Detect which cell encompasses the target text, then output its [x, y] center coordinate. 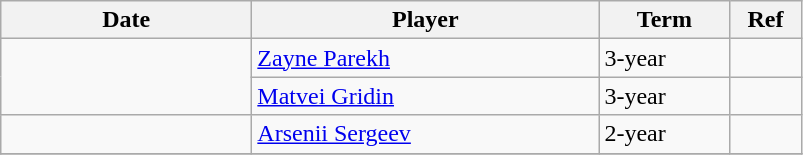
Player [426, 20]
Ref [766, 20]
2-year [664, 134]
Term [664, 20]
Date [126, 20]
Zayne Parekh [426, 58]
Matvei Gridin [426, 96]
Arsenii Sergeev [426, 134]
